Scan for the cell matching the given text and deliver its [X, Y] coordinate at center. 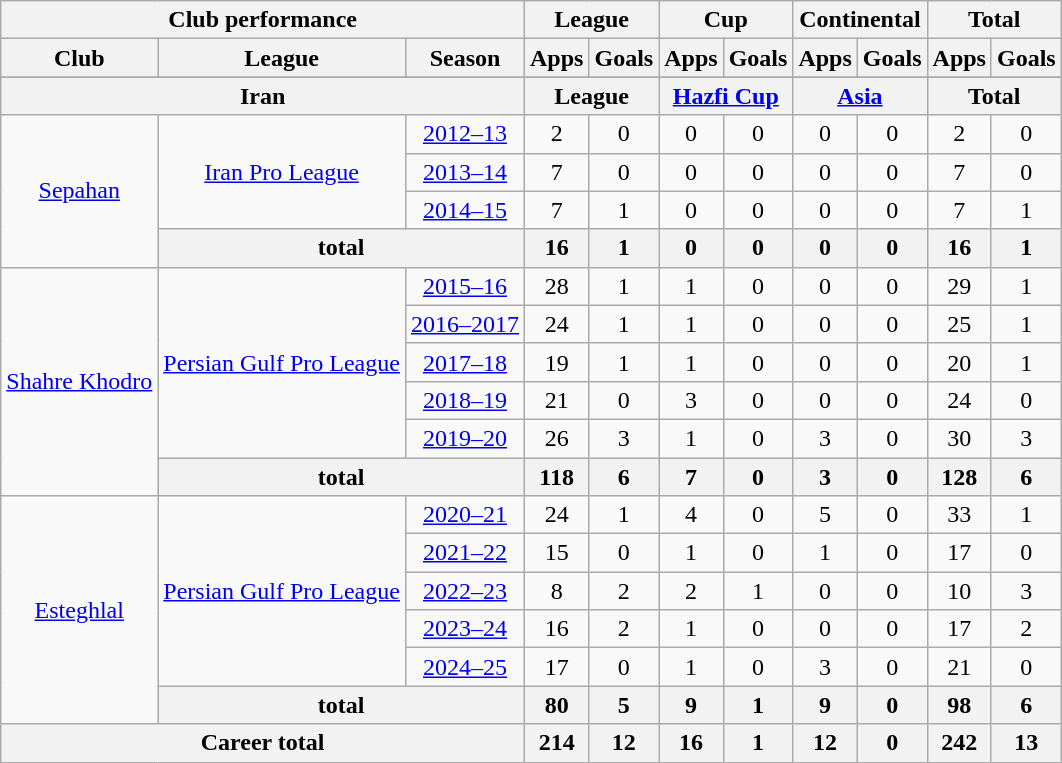
2021–22 [464, 553]
29 [959, 286]
2016–2017 [464, 324]
19 [557, 362]
2020–21 [464, 515]
128 [959, 477]
30 [959, 438]
118 [557, 477]
2013–14 [464, 172]
Asia [860, 96]
2023–24 [464, 629]
98 [959, 705]
Club performance [263, 20]
2017–18 [464, 362]
2018–19 [464, 400]
2012–13 [464, 134]
214 [557, 743]
Cup [726, 20]
8 [557, 591]
Season [464, 58]
33 [959, 515]
Esteghlal [80, 610]
20 [959, 362]
Sepahan [80, 191]
2022–23 [464, 591]
Hazfi Cup [726, 96]
26 [557, 438]
Continental [860, 20]
2015–16 [464, 286]
28 [557, 286]
2019–20 [464, 438]
242 [959, 743]
4 [691, 515]
80 [557, 705]
Shahre Khodro [80, 381]
2014–15 [464, 210]
2024–25 [464, 667]
15 [557, 553]
25 [959, 324]
13 [1026, 743]
10 [959, 591]
Career total [263, 743]
Iran Pro League [282, 172]
Club [80, 58]
Iran [263, 96]
